Return the [X, Y] coordinate for the center point of the cell that contains the specified text.  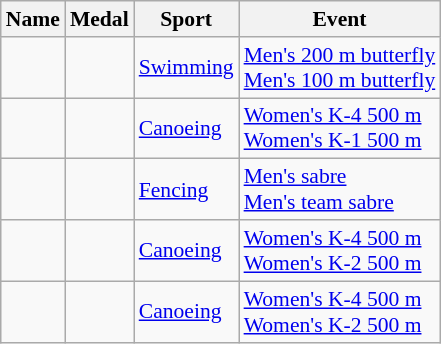
Sport [186, 19]
Fencing [186, 190]
Medal [100, 19]
Men's sabreMen's team sabre [340, 190]
Women's K-4 500 mWomen's K-1 500 m [340, 128]
Swimming [186, 68]
Men's 200 m butterflyMen's 100 m butterfly [340, 68]
Name [33, 19]
Event [340, 19]
